Find where the given text appears and provide that cell's center as [x, y] coordinate. 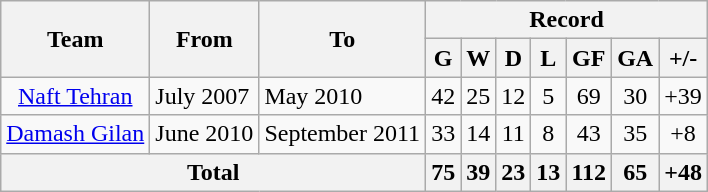
+/- [684, 58]
GF [589, 58]
5 [548, 96]
May 2010 [342, 96]
From [204, 39]
33 [444, 134]
35 [636, 134]
8 [548, 134]
June 2010 [204, 134]
39 [478, 172]
GA [636, 58]
L [548, 58]
Team [76, 39]
12 [514, 96]
W [478, 58]
43 [589, 134]
75 [444, 172]
65 [636, 172]
D [514, 58]
42 [444, 96]
Record [567, 20]
Naft Tehran [76, 96]
112 [589, 172]
14 [478, 134]
+39 [684, 96]
To [342, 39]
13 [548, 172]
25 [478, 96]
+8 [684, 134]
11 [514, 134]
Total [214, 172]
30 [636, 96]
+48 [684, 172]
July 2007 [204, 96]
23 [514, 172]
September 2011 [342, 134]
69 [589, 96]
Damash Gilan [76, 134]
G [444, 58]
